Provide the (x, y) coordinate of the cell's center where the given text is located.  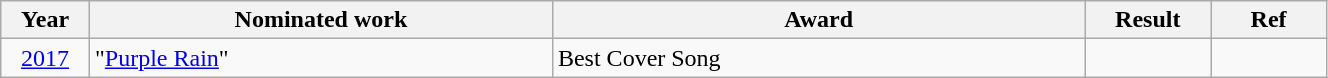
Nominated work (320, 20)
2017 (46, 58)
Result (1148, 20)
Award (818, 20)
Year (46, 20)
Best Cover Song (818, 58)
Ref (1269, 20)
"Purple Rain" (320, 58)
